Detect which cell encompasses the target text, then output its [X, Y] center coordinate. 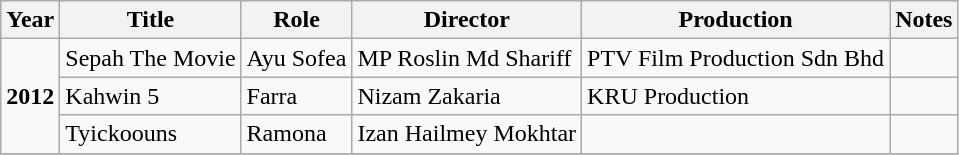
Year [30, 20]
Izan Hailmey Mokhtar [467, 134]
Tyickoouns [150, 134]
KRU Production [736, 96]
MP Roslin Md Shariff [467, 58]
2012 [30, 96]
Director [467, 20]
Title [150, 20]
Farra [296, 96]
Production [736, 20]
Ramona [296, 134]
Nizam Zakaria [467, 96]
Notes [924, 20]
Kahwin 5 [150, 96]
Ayu Sofea [296, 58]
PTV Film Production Sdn Bhd [736, 58]
Role [296, 20]
Sepah The Movie [150, 58]
